Output the [x, y] coordinate of the center of the cell containing the given text.  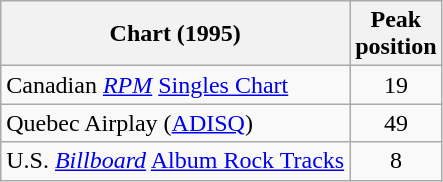
19 [396, 85]
Canadian RPM Singles Chart [176, 85]
49 [396, 123]
U.S. Billboard Album Rock Tracks [176, 161]
Peakposition [396, 34]
8 [396, 161]
Quebec Airplay (ADISQ) [176, 123]
Chart (1995) [176, 34]
